Determine the [x, y] coordinate at the center of the cell enclosing the given text.  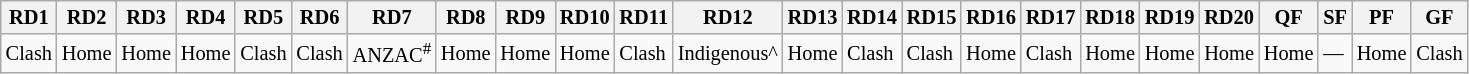
Indigenous^ [728, 54]
RD11 [644, 17]
RD7 [392, 17]
RD2 [87, 17]
RD5 [263, 17]
RD16 [991, 17]
— [1334, 54]
SF [1334, 17]
PF [1382, 17]
RD1 [29, 17]
RD9 [526, 17]
RD17 [1051, 17]
RD10 [585, 17]
RD3 [146, 17]
RD4 [206, 17]
RD13 [813, 17]
RD12 [728, 17]
RD20 [1229, 17]
RD8 [466, 17]
ANZAC# [392, 54]
RD15 [932, 17]
QF [1289, 17]
RD18 [1110, 17]
RD6 [319, 17]
GF [1439, 17]
RD14 [872, 17]
RD19 [1170, 17]
